Locate the cell with the specified text and output its (x, y) center coordinate. 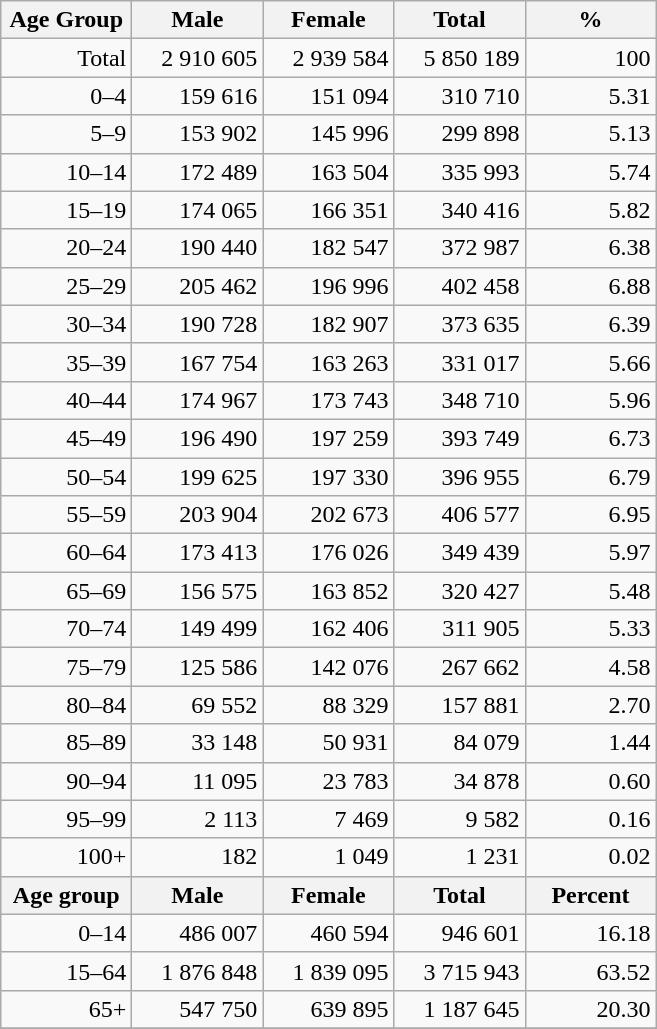
396 955 (460, 477)
30–34 (66, 324)
5–9 (66, 134)
402 458 (460, 286)
% (590, 20)
267 662 (460, 667)
205 462 (198, 286)
5.66 (590, 362)
0.16 (590, 819)
3 715 943 (460, 971)
406 577 (460, 515)
1 231 (460, 857)
6.73 (590, 438)
190 440 (198, 248)
320 427 (460, 591)
393 749 (460, 438)
100 (590, 58)
125 586 (198, 667)
167 754 (198, 362)
197 259 (328, 438)
946 601 (460, 933)
69 552 (198, 705)
372 987 (460, 248)
2 910 605 (198, 58)
157 881 (460, 705)
142 076 (328, 667)
95–99 (66, 819)
173 413 (198, 553)
65+ (66, 1009)
100+ (66, 857)
20–24 (66, 248)
335 993 (460, 172)
299 898 (460, 134)
50 931 (328, 743)
5 850 189 (460, 58)
163 852 (328, 591)
60–64 (66, 553)
182 (198, 857)
190 728 (198, 324)
151 094 (328, 96)
5.82 (590, 210)
2 113 (198, 819)
80–84 (66, 705)
20.30 (590, 1009)
15–64 (66, 971)
55–59 (66, 515)
1.44 (590, 743)
182 547 (328, 248)
2 939 584 (328, 58)
176 026 (328, 553)
340 416 (460, 210)
163 504 (328, 172)
63.52 (590, 971)
Percent (590, 895)
33 148 (198, 743)
166 351 (328, 210)
5.97 (590, 553)
460 594 (328, 933)
85–89 (66, 743)
34 878 (460, 781)
0.60 (590, 781)
202 673 (328, 515)
4.58 (590, 667)
639 895 (328, 1009)
0–14 (66, 933)
197 330 (328, 477)
Age group (66, 895)
90–94 (66, 781)
45–49 (66, 438)
5.33 (590, 629)
1 187 645 (460, 1009)
15–19 (66, 210)
75–79 (66, 667)
6.39 (590, 324)
0.02 (590, 857)
174 967 (198, 400)
162 406 (328, 629)
5.31 (590, 96)
65–69 (66, 591)
163 263 (328, 362)
10–14 (66, 172)
35–39 (66, 362)
547 750 (198, 1009)
331 017 (460, 362)
70–74 (66, 629)
199 625 (198, 477)
84 079 (460, 743)
203 904 (198, 515)
348 710 (460, 400)
173 743 (328, 400)
182 907 (328, 324)
2.70 (590, 705)
7 469 (328, 819)
349 439 (460, 553)
0–4 (66, 96)
149 499 (198, 629)
88 329 (328, 705)
156 575 (198, 591)
40–44 (66, 400)
174 065 (198, 210)
25–29 (66, 286)
172 489 (198, 172)
145 996 (328, 134)
Age Group (66, 20)
1 876 848 (198, 971)
5.48 (590, 591)
1 839 095 (328, 971)
311 905 (460, 629)
310 710 (460, 96)
5.74 (590, 172)
1 049 (328, 857)
196 490 (198, 438)
23 783 (328, 781)
6.95 (590, 515)
50–54 (66, 477)
153 902 (198, 134)
5.13 (590, 134)
486 007 (198, 933)
5.96 (590, 400)
9 582 (460, 819)
6.79 (590, 477)
196 996 (328, 286)
16.18 (590, 933)
373 635 (460, 324)
6.38 (590, 248)
11 095 (198, 781)
6.88 (590, 286)
159 616 (198, 96)
